Locate the cell with the specified text and output its [x, y] center coordinate. 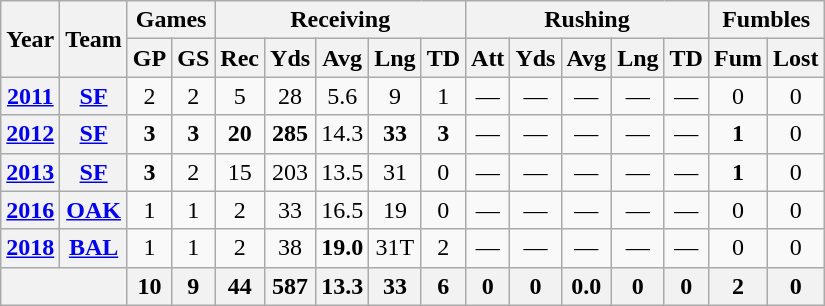
10 [149, 286]
44 [240, 286]
28 [290, 96]
15 [240, 172]
14.3 [342, 134]
Lost [796, 58]
6 [443, 286]
20 [240, 134]
13.3 [342, 286]
5.6 [342, 96]
GP [149, 58]
2012 [30, 134]
203 [290, 172]
2011 [30, 96]
2013 [30, 172]
Games [170, 20]
587 [290, 286]
5 [240, 96]
38 [290, 248]
19 [395, 210]
Att [488, 58]
13.5 [342, 172]
2018 [30, 248]
BAL [94, 248]
0.0 [586, 286]
GS [194, 58]
OAK [94, 210]
16.5 [342, 210]
Receiving [340, 20]
Team [94, 39]
19.0 [342, 248]
Year [30, 39]
Fumbles [766, 20]
Fum [738, 58]
31 [395, 172]
Rec [240, 58]
2016 [30, 210]
31T [395, 248]
285 [290, 134]
Rushing [588, 20]
